Provide the [X, Y] coordinate of the cell's center where the given text is located.  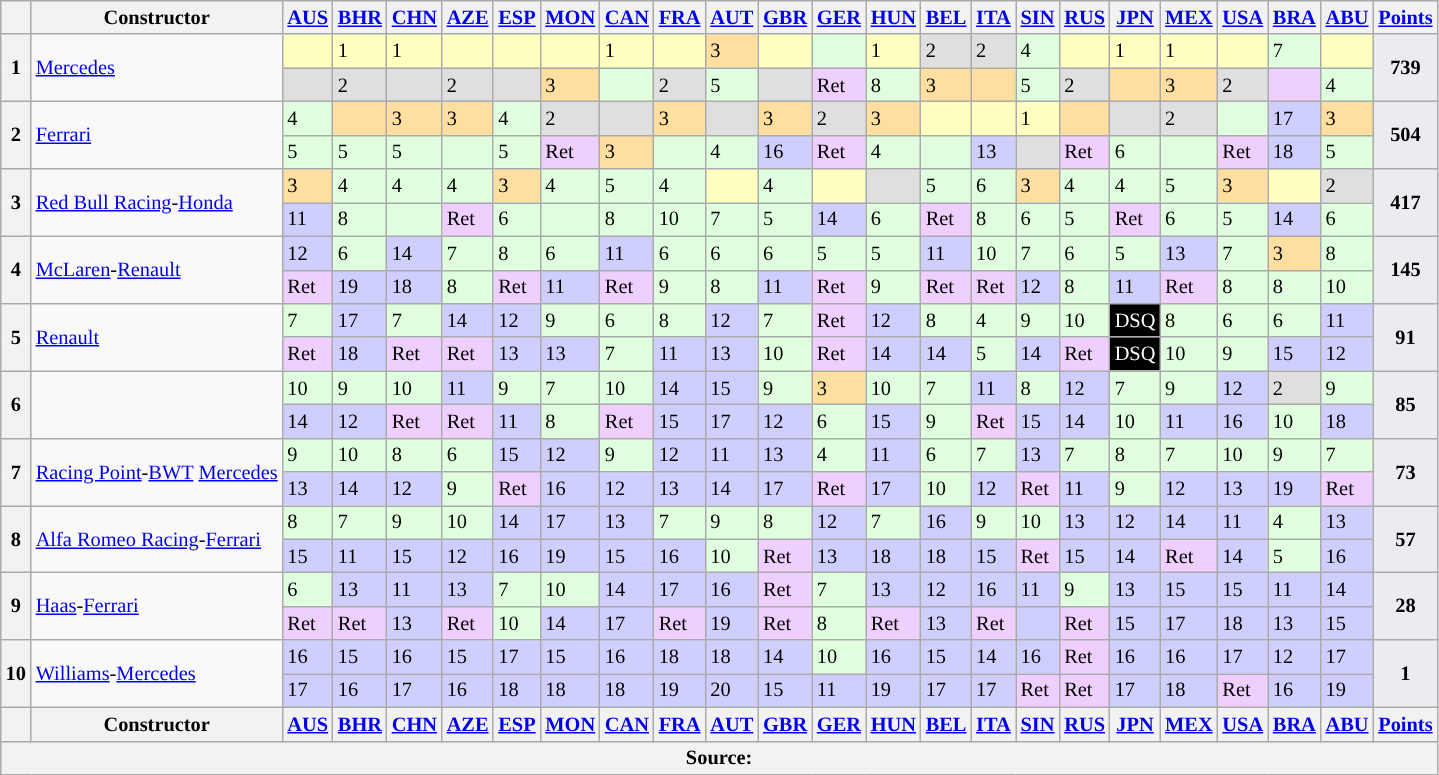
Racing Point-BWT Mercedes [157, 472]
Mercedes [157, 68]
McLaren-Renault [157, 270]
504 [1405, 134]
73 [1405, 472]
Renault [157, 336]
Ferrari [157, 134]
91 [1405, 336]
85 [1405, 404]
Source: [720, 758]
Red Bull Racing-Honda [157, 202]
145 [1405, 270]
20 [732, 690]
57 [1405, 538]
Alfa Romeo Racing-Ferrari [157, 538]
739 [1405, 68]
28 [1405, 606]
Williams-Mercedes [157, 674]
417 [1405, 202]
Haas-Ferrari [157, 606]
